Provide the [x, y] coordinate of the cell's center where the given text is located.  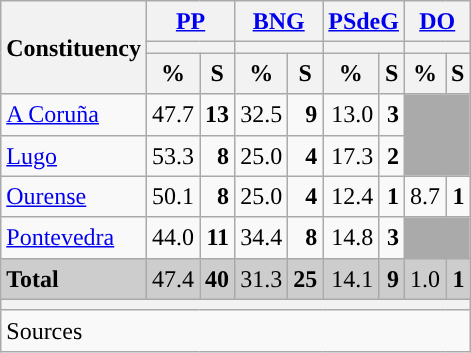
47.4 [172, 278]
1.0 [424, 278]
44.0 [172, 238]
Constituency [74, 48]
40 [218, 278]
14.1 [351, 278]
17.3 [351, 156]
14.8 [351, 238]
PP [190, 22]
13 [218, 114]
Lugo [74, 156]
13.0 [351, 114]
11 [218, 238]
Sources [236, 330]
A Coruña [74, 114]
DO [436, 22]
PSdeG [364, 22]
31.3 [262, 278]
8.7 [424, 196]
32.5 [262, 114]
2 [392, 156]
25 [306, 278]
53.3 [172, 156]
Pontevedra [74, 238]
Total [74, 278]
50.1 [172, 196]
Ourense [74, 196]
34.4 [262, 238]
BNG [279, 22]
47.7 [172, 114]
12.4 [351, 196]
